Locate the cell with the specified text and output its (X, Y) center coordinate. 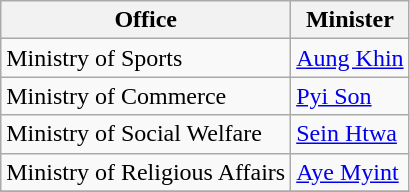
Aung Khin (350, 58)
Office (146, 20)
Ministry of Social Welfare (146, 134)
Sein Htwa (350, 134)
Pyi Son (350, 96)
Ministry of Sports (146, 58)
Ministry of Commerce (146, 96)
Aye Myint (350, 172)
Ministry of Religious Affairs (146, 172)
Minister (350, 20)
